Pinpoint the cell where the given text exists, returning its [X, Y] midpoint coordinate. 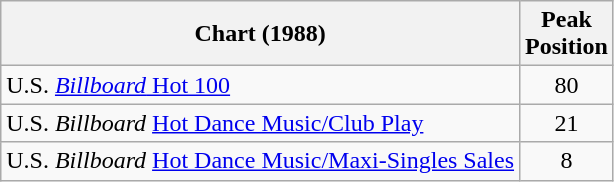
80 [567, 85]
U.S. Billboard Hot 100 [260, 85]
U.S. Billboard Hot Dance Music/Maxi-Singles Sales [260, 161]
8 [567, 161]
PeakPosition [567, 34]
U.S. Billboard Hot Dance Music/Club Play [260, 123]
Chart (1988) [260, 34]
21 [567, 123]
